Detect which cell encompasses the target text, then output its (X, Y) center coordinate. 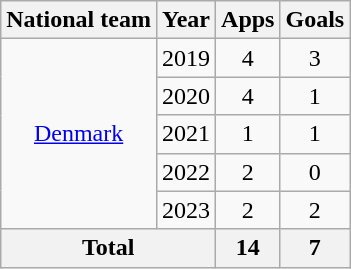
Total (108, 248)
3 (315, 58)
2022 (186, 172)
0 (315, 172)
2020 (186, 96)
2023 (186, 210)
7 (315, 248)
Apps (248, 20)
National team (79, 20)
Year (186, 20)
2019 (186, 58)
Goals (315, 20)
2021 (186, 134)
Denmark (79, 134)
14 (248, 248)
